Return [x, y] of the center of cell containing provided text 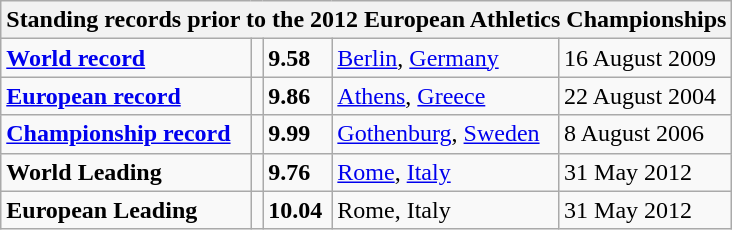
Standing records prior to the 2012 European Athletics Championships [366, 20]
9.58 [298, 58]
Gothenburg, Sweden [446, 134]
Athens, Greece [446, 96]
8 August 2006 [646, 134]
Championship record [126, 134]
9.99 [298, 134]
World record [126, 58]
22 August 2004 [646, 96]
9.86 [298, 96]
9.76 [298, 172]
European Leading [126, 210]
Berlin, Germany [446, 58]
16 August 2009 [646, 58]
10.04 [298, 210]
European record [126, 96]
World Leading [126, 172]
